Provide the [x, y] coordinate of the cell's center where the given text is located.  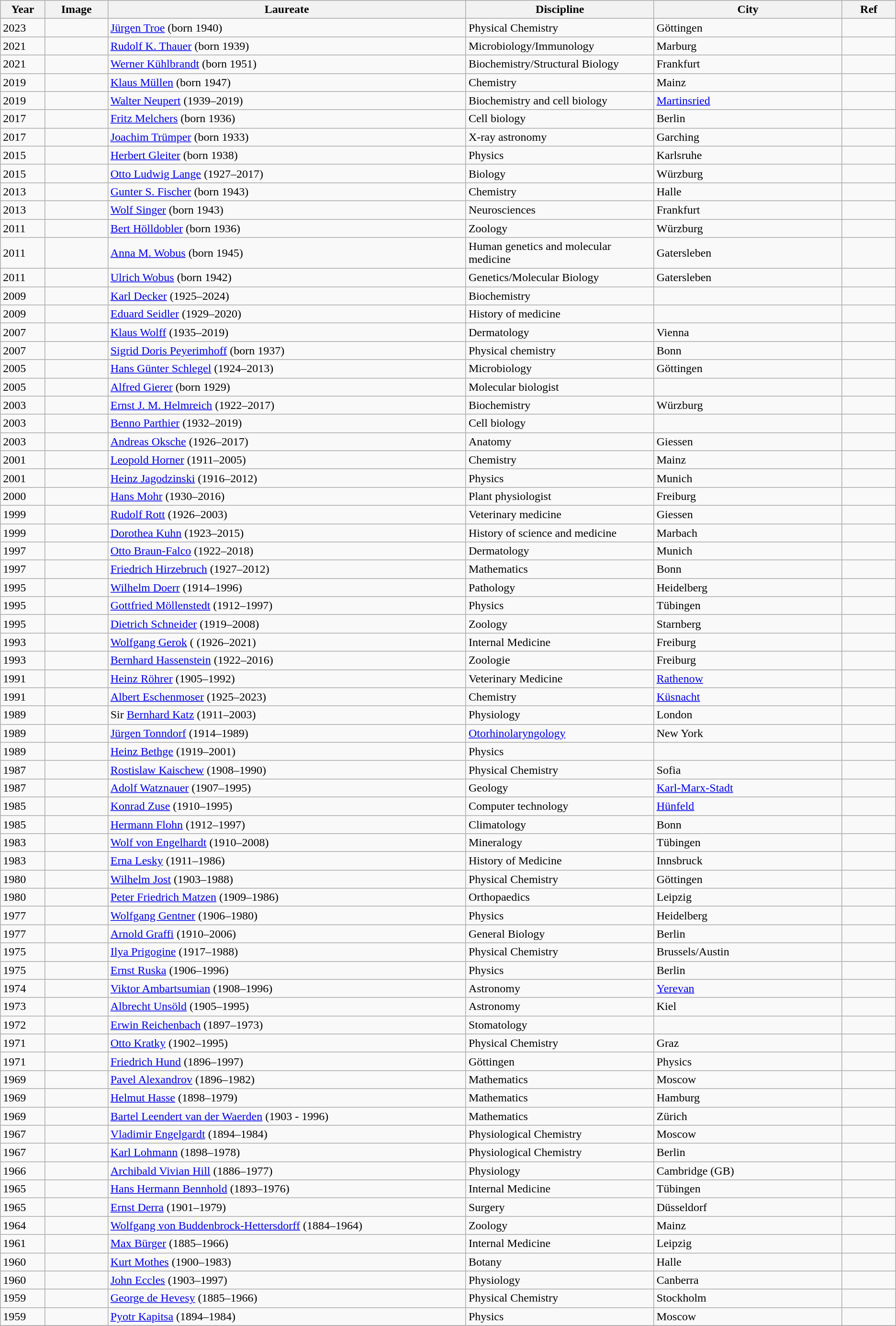
George de Hevesy (1885–1966) [287, 1298]
Wolf von Engelhardt (1910–2008) [287, 843]
Fritz Melchers (born 1936) [287, 119]
Albrecht Unsöld (1905–1995) [287, 1007]
Wilhelm Doerr (1914–1996) [287, 588]
Karlsruhe [748, 155]
Microbiology/Immunology [560, 46]
Friedrich Hirzebruch (1927–2012) [287, 569]
History of science and medicine [560, 533]
Andreas Oksche (1926–2017) [287, 442]
Eduard Seidler (1929–2020) [287, 314]
Wilhelm Jost (1903–1988) [287, 879]
Graz [748, 1043]
Pavel Alexandrov (1896–1982) [287, 1079]
Otorhinolaryngology [560, 733]
Yerevan [748, 988]
Biology [560, 173]
2023 [23, 28]
General Biology [560, 934]
Brussels/Austin [748, 952]
Plant physiologist [560, 496]
Bartel Leendert van der Waerden (1903 - 1996) [287, 1116]
Küsnacht [748, 697]
Hamburg [748, 1098]
Surgery [560, 1207]
Pyotr Kapitsa (1894–1984) [287, 1316]
Bert Hölldobler (born 1936) [287, 228]
City [748, 10]
Pathology [560, 588]
Jürgen Tonndorf (1914–1989) [287, 733]
Marbach [748, 533]
Klaus Wolff (1935–2019) [287, 332]
Cambridge (GB) [748, 1171]
Heinz Röhrer (1905–1992) [287, 679]
Genetics/Molecular Biology [560, 278]
Peter Friedrich Matzen (1909–1986) [287, 897]
Ref [869, 10]
Sofia [748, 770]
Ernst Ruska (1906–1996) [287, 970]
Biochemistry and cell biology [560, 101]
Dorothea Kuhn (1923–2015) [287, 533]
Alfred Gierer (born 1929) [287, 387]
Zürich [748, 1116]
History of Medicine [560, 861]
Ernst Derra (1901–1979) [287, 1207]
Hans Günter Schlegel (1924–2013) [287, 369]
Arnold Graffi (1910–2006) [287, 934]
Jürgen Troe (born 1940) [287, 28]
Wolf Singer (born 1943) [287, 210]
Geology [560, 788]
Rathenow [748, 679]
Ulrich Wobus (born 1942) [287, 278]
Kurt Mothes (1900–1983) [287, 1262]
Viktor Ambartsumian (1908–1996) [287, 988]
Otto Ludwig Lange (1927–2017) [287, 173]
Innsbruck [748, 861]
Ilya Prigogine (1917–1988) [287, 952]
Hünfeld [748, 806]
Adolf Watznauer (1907–1995) [287, 788]
Walter Neupert (1939–2019) [287, 101]
Image [77, 10]
Dietrich Schneider (1919–2008) [287, 624]
Anatomy [560, 442]
Karl-Marx-Stadt [748, 788]
Archibald Vivian Hill (1886–1977) [287, 1171]
Hans Mohr (1930–2016) [287, 496]
Max Bürger (1885–1966) [287, 1244]
1974 [23, 988]
Zoologie [560, 660]
Vienna [748, 332]
Benno Parthier (1932–2019) [287, 423]
1964 [23, 1225]
Albert Eschenmoser (1925–2023) [287, 697]
Kiel [748, 1007]
Gunter S. Fischer (born 1943) [287, 192]
Gottfried Möllenstedt (1912–1997) [287, 606]
Physical chemistry [560, 351]
Marburg [748, 46]
Wolfgang Gerok ( (1926–2021) [287, 642]
Neurosciences [560, 210]
Düsseldorf [748, 1207]
Erwin Reichenbach (1897–1973) [287, 1025]
Stockholm [748, 1298]
Discipline [560, 10]
Vladimir Engelgardt (1894–1984) [287, 1134]
Anna M. Wobus (born 1945) [287, 253]
Otto Braun-Falco (1922–2018) [287, 551]
Otto Kratky (1902–1995) [287, 1043]
London [748, 715]
Konrad Zuse (1910–1995) [287, 806]
Erna Lesky (1911–1986) [287, 861]
Herbert Gleiter (born 1938) [287, 155]
1973 [23, 1007]
Rudolf K. Thauer (born 1939) [287, 46]
Laureate [287, 10]
1961 [23, 1244]
1972 [23, 1025]
Computer technology [560, 806]
Garching [748, 137]
Veterinary Medicine [560, 679]
Rostislaw Kaischew (1908–1990) [287, 770]
Molecular biologist [560, 387]
Heinz Jagodzinski (1916–2012) [287, 478]
Human genetics and molecular medicine [560, 253]
Botany [560, 1262]
2000 [23, 496]
Joachim Trümper (born 1933) [287, 137]
Leopold Horner (1911–2005) [287, 460]
Helmut Hasse (1898–1979) [287, 1098]
Stomatology [560, 1025]
New York [748, 733]
Sigrid Doris Peyerimhoff (born 1937) [287, 351]
Mineralogy [560, 843]
Canberra [748, 1280]
Biochemistry/Structural Biology [560, 64]
Veterinary medicine [560, 514]
Friedrich Hund (1896–1997) [287, 1061]
Klaus Müllen (born 1947) [287, 82]
Microbiology [560, 369]
Wolfgang von Buddenbrock-Hettersdorff (1884–1964) [287, 1225]
1966 [23, 1171]
Karl Decker (1925–2024) [287, 296]
Orthopaedics [560, 897]
X-ray astronomy [560, 137]
Hans Hermann Bennhold (1893–1976) [287, 1189]
Rudolf Rott (1926–2003) [287, 514]
Climatology [560, 824]
Hermann Flohn (1912–1997) [287, 824]
Heinz Bethge (1919–2001) [287, 751]
Martinsried [748, 101]
Wolfgang Gentner (1906–1980) [287, 916]
Karl Lohmann (1898–1978) [287, 1153]
Ernst J. M. Helmreich (1922–2017) [287, 405]
Year [23, 10]
Sir Bernhard Katz (1911–2003) [287, 715]
Bernhard Hassenstein (1922–2016) [287, 660]
History of medicine [560, 314]
John Eccles (1903–1997) [287, 1280]
Starnberg [748, 624]
Werner Kühlbrandt (born 1951) [287, 64]
